Output the (x, y) coordinate of the center of the cell containing the given text.  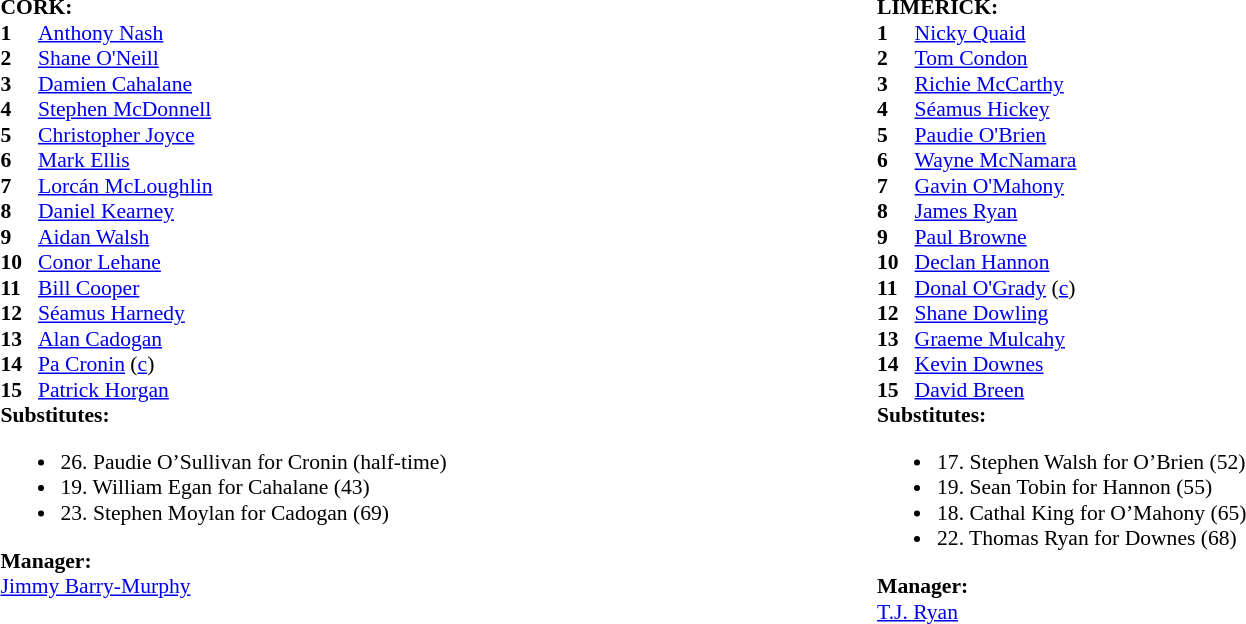
Alan Cadogan (242, 339)
Jimmy Barry-Murphy (223, 586)
Stephen McDonnell (242, 109)
Patrick Horgan (242, 390)
Daniel Kearney (242, 211)
Anthony Nash (242, 33)
Bill Cooper (242, 288)
Christopher Joyce (242, 135)
Pa Cronin (c) (242, 365)
Conor Lehane (242, 263)
Lorcán McLoughlin (242, 186)
Aidan Walsh (242, 237)
Séamus Harnedy (242, 313)
Mark Ellis (242, 161)
Damien Cahalane (242, 84)
Substitutes:26. Paudie O’Sullivan for Cronin (half-time)19. William Egan for Cahalane (43)23. Stephen Moylan for Cadogan (69) (223, 474)
Shane O'Neill (242, 59)
Substitutes:17. Stephen Walsh for O’Brien (52)19. Sean Tobin for Hannon (55)18. Cathal King for O’Mahony (65)22. Thomas Ryan for Downes (68) (1062, 488)
